Search for the cell housing the specified text and yield its (X, Y) center coordinate. 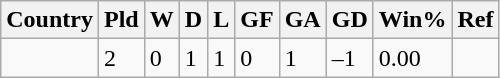
Pld (121, 20)
Ref (476, 20)
GF (257, 20)
W (162, 20)
Country (50, 20)
Win% (412, 20)
L (222, 20)
GA (302, 20)
0.00 (412, 58)
D (193, 20)
2 (121, 58)
GD (350, 20)
–1 (350, 58)
